Detect which cell encompasses the target text, then output its (x, y) center coordinate. 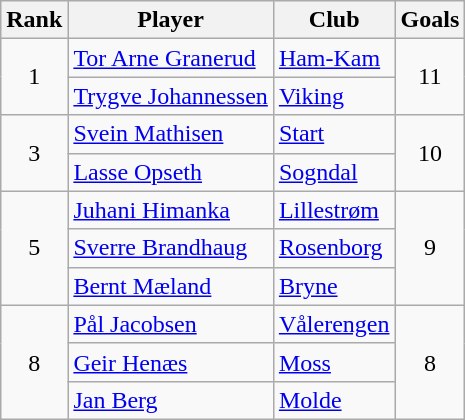
Rank (34, 20)
Geir Henæs (171, 362)
Moss (334, 362)
10 (430, 153)
Trygve Johannessen (171, 96)
1 (34, 77)
Start (334, 134)
Player (171, 20)
Club (334, 20)
11 (430, 77)
5 (34, 248)
Rosenborg (334, 248)
Pål Jacobsen (171, 324)
Ham-Kam (334, 58)
Sverre Brandhaug (171, 248)
Sogndal (334, 172)
Bernt Mæland (171, 286)
Vålerengen (334, 324)
Viking (334, 96)
Bryne (334, 286)
Lasse Opseth (171, 172)
Svein Mathisen (171, 134)
Jan Berg (171, 400)
Molde (334, 400)
Tor Arne Granerud (171, 58)
3 (34, 153)
Lillestrøm (334, 210)
Juhani Himanka (171, 210)
Goals (430, 20)
9 (430, 248)
